Output the [x, y] coordinate of the center of the cell containing the given text.  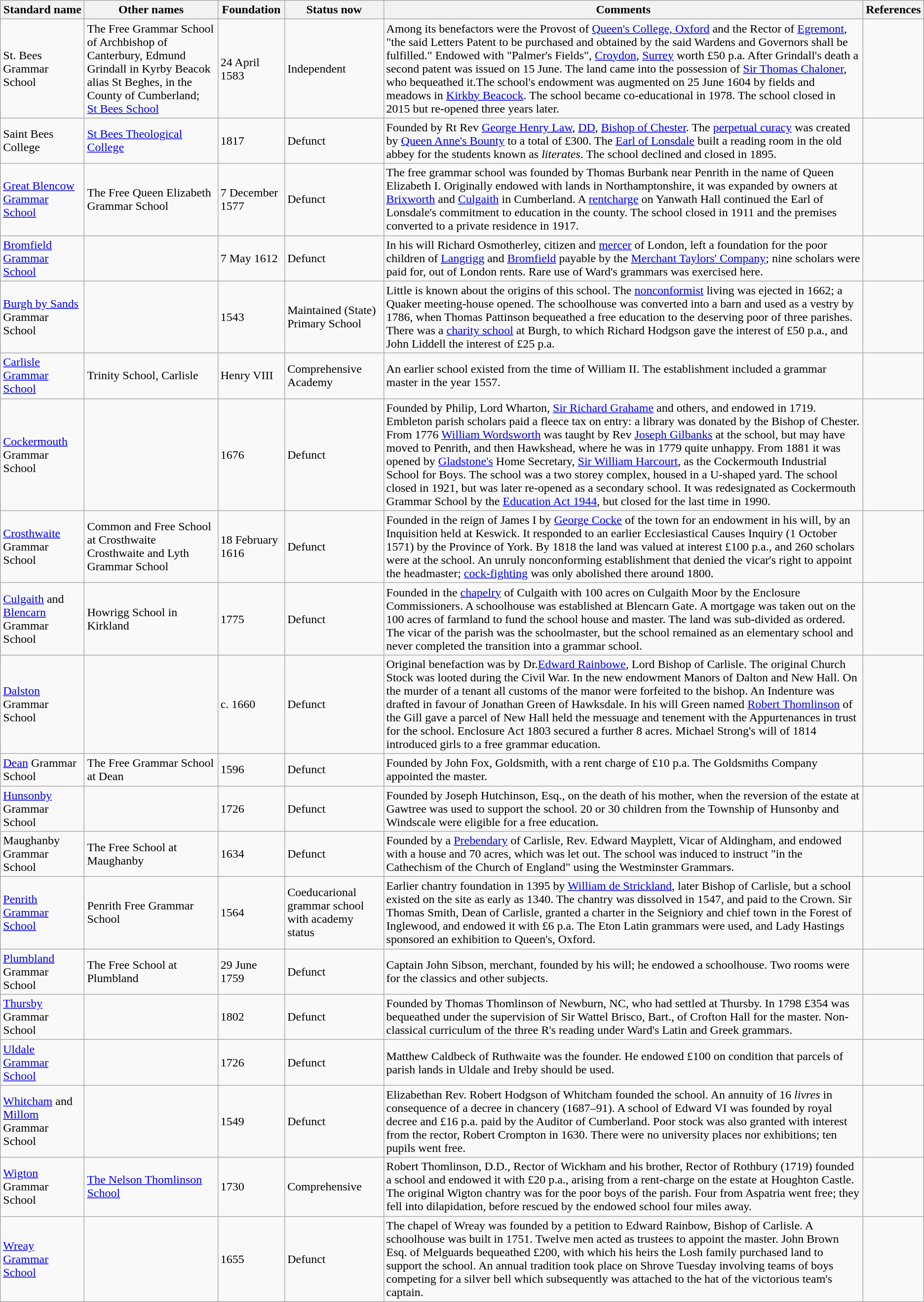
1655 [251, 1259]
c. 1660 [251, 704]
1564 [251, 913]
Henry VIII [251, 376]
7 December 1577 [251, 199]
Burgh by Sands Grammar School [42, 317]
St Bees Theological College [151, 141]
1596 [251, 769]
1817 [251, 141]
The Nelson Thomlinson School [151, 1187]
Foundation [251, 10]
Coeducarional grammar school with academy status [334, 913]
Bromfield Grammar School [42, 258]
Dean Grammar School [42, 769]
Wreay Grammar School [42, 1259]
Captain John Sibson, merchant, founded by his will; he endowed a schoolhouse. Two rooms were for the classics and other subjects. [623, 972]
Matthew Caldbeck of Ruthwaite was the founder. He endowed £100 on condition that parcels of parish lands in Uldale and Ireby should be used. [623, 1063]
1775 [251, 619]
Maintained (State) Primary School [334, 317]
Comments [623, 10]
Whitcham and Millom Grammar School [42, 1121]
Penrith Free Grammar School [151, 913]
Dalston Grammar School [42, 704]
Standard name [42, 10]
Cockermouth Grammar School [42, 454]
1802 [251, 1017]
The Free Grammar School at Dean [151, 769]
The Free Grammar School of Archbishop of Canterbury, Edmund Grindall in Kyrby Beacok alias St Beghes, in the County of Cumberland;St Bees School [151, 69]
Saint Bees College [42, 141]
1730 [251, 1187]
The Free Queen Elizabeth Grammar School [151, 199]
Comprehensive [334, 1187]
18 February 1616 [251, 547]
Penrith Grammar School [42, 913]
1543 [251, 317]
Status now [334, 10]
Crosthwaite Grammar School [42, 547]
Plumbland Grammar School [42, 972]
Founded by John Fox, Goldsmith, with a rent charge of £10 p.a. The Goldsmiths Company appointed the master. [623, 769]
24 April 1583 [251, 69]
Comprehensive Academy [334, 376]
Other names [151, 10]
1549 [251, 1121]
29 June 1759 [251, 972]
The Free School at Maughanby [151, 854]
1634 [251, 854]
Thursby Grammar School [42, 1017]
Carlisle Grammar School [42, 376]
Great Blencow Grammar School [42, 199]
Howrigg School in Kirkland [151, 619]
References [893, 10]
Independent [334, 69]
Hunsonby Grammar School [42, 809]
Maughanby Grammar School [42, 854]
Common and Free School at CrosthwaiteCrosthwaite and Lyth Grammar School [151, 547]
1676 [251, 454]
7 May 1612 [251, 258]
Wigton Grammar School [42, 1187]
An earlier school existed from the time of William II. The establishment included a grammar master in the year 1557. [623, 376]
St. Bees Grammar School [42, 69]
Culgaith and Blencarn Grammar School [42, 619]
Trinity School, Carlisle [151, 376]
The Free School at Plumbland [151, 972]
Uldale Grammar School [42, 1063]
